Determine the [x, y] coordinate at the center of the cell enclosing the given text.  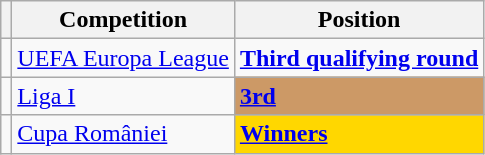
UEFA Europa League [124, 58]
Liga I [124, 96]
Third qualifying round [358, 58]
Winners [358, 134]
3rd [358, 96]
Position [358, 20]
Cupa României [124, 134]
Competition [124, 20]
